Pinpoint the cell where the given text exists, returning its [X, Y] midpoint coordinate. 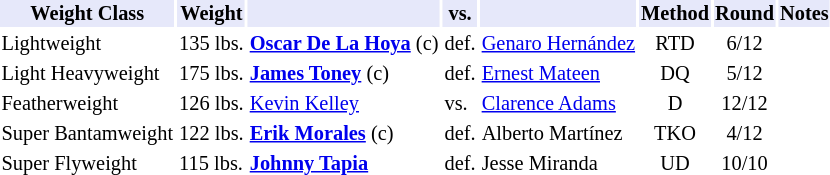
Notes [804, 14]
135 lbs. [212, 44]
5/12 [745, 74]
Ernest Mateen [558, 74]
Alberto Martínez [558, 134]
126 lbs. [212, 104]
Erik Morales (c) [344, 134]
D [676, 104]
DQ [676, 74]
Oscar De La Hoya (c) [344, 44]
Kevin Kelley [344, 104]
122 lbs. [212, 134]
Clarence Adams [558, 104]
James Toney (c) [344, 74]
Weight [212, 14]
175 lbs. [212, 74]
Method [676, 14]
Featherweight [88, 104]
Light Heavyweight [88, 74]
Weight Class [88, 14]
4/12 [745, 134]
RTD [676, 44]
Lightweight [88, 44]
Super Bantamweight [88, 134]
6/12 [745, 44]
12/12 [745, 104]
Genaro Hernández [558, 44]
TKO [676, 134]
Round [745, 14]
